Return the (x, y) coordinate for the center point of the cell that contains the specified text.  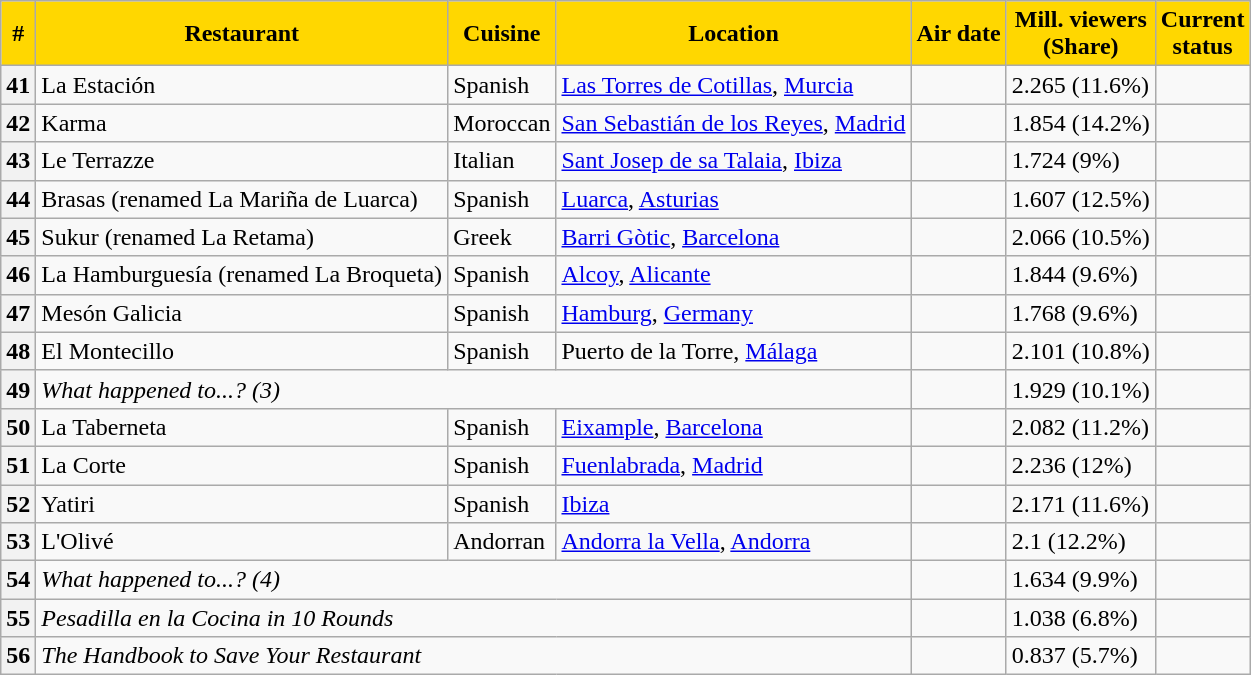
2.1 (12.2%) (1080, 542)
42 (18, 123)
1.854 (14.2%) (1080, 123)
55 (18, 618)
Luarca, Asturias (734, 199)
Le Terrazze (242, 161)
# (18, 34)
Mesón Galicia (242, 313)
45 (18, 237)
La Taberneta (242, 427)
Andorra la Vella, Andorra (734, 542)
53 (18, 542)
Hamburg, Germany (734, 313)
Location (734, 34)
Las Torres de Cotillas, Murcia (734, 85)
2.236 (12%) (1080, 465)
50 (18, 427)
Fuenlabrada, Madrid (734, 465)
Brasas (renamed La Mariña de Luarca) (242, 199)
Restaurant (242, 34)
49 (18, 389)
51 (18, 465)
Eixample, Barcelona (734, 427)
Air date (958, 34)
2.171 (11.6%) (1080, 503)
La Hamburguesía (renamed La Broqueta) (242, 275)
1.724 (9%) (1080, 161)
What happened to...? (4) (474, 580)
La Estación (242, 85)
1.634 (9.9%) (1080, 580)
48 (18, 351)
46 (18, 275)
Alcoy, Alicante (734, 275)
Currentstatus (1202, 34)
Ibiza (734, 503)
2.066 (10.5%) (1080, 237)
Sukur (renamed La Retama) (242, 237)
Yatiri (242, 503)
Cuisine (502, 34)
San Sebastián de los Reyes, Madrid (734, 123)
56 (18, 656)
1.607 (12.5%) (1080, 199)
Puerto de la Torre, Málaga (734, 351)
1.768 (9.6%) (1080, 313)
0.837 (5.7%) (1080, 656)
43 (18, 161)
Pesadilla en la Cocina in 10 Rounds (474, 618)
2.265 (11.6%) (1080, 85)
1.929 (10.1%) (1080, 389)
Italian (502, 161)
Andorran (502, 542)
2.082 (11.2%) (1080, 427)
Karma (242, 123)
Moroccan (502, 123)
El Montecillo (242, 351)
1.038 (6.8%) (1080, 618)
52 (18, 503)
44 (18, 199)
What happened to...? (3) (474, 389)
1.844 (9.6%) (1080, 275)
2.101 (10.8%) (1080, 351)
Mill. viewers(Share) (1080, 34)
L'Olivé (242, 542)
Barri Gòtic, Barcelona (734, 237)
54 (18, 580)
41 (18, 85)
Sant Josep de sa Talaia, Ibiza (734, 161)
47 (18, 313)
The Handbook to Save Your Restaurant (474, 656)
La Corte (242, 465)
Greek (502, 237)
